Determine the (x, y) coordinate at the center of the cell enclosing the given text.  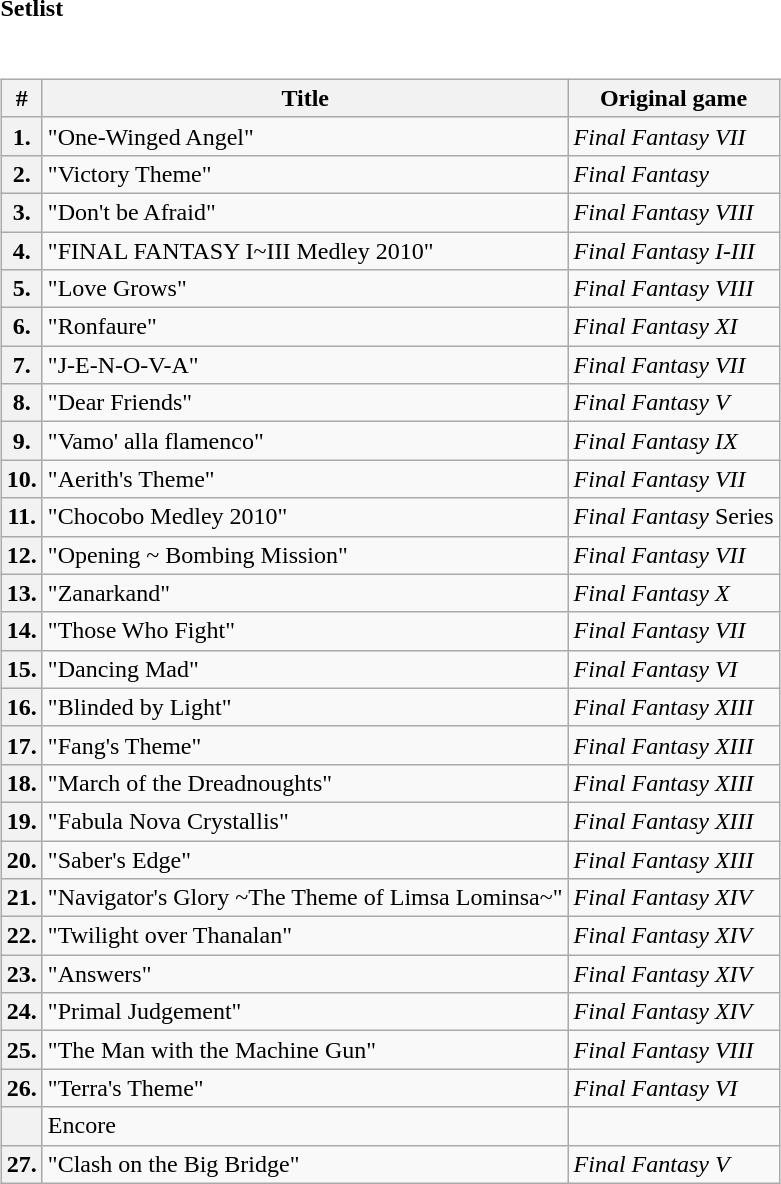
Final Fantasy X (674, 593)
17. (22, 745)
Original game (674, 98)
"Those Who Fight" (305, 631)
"FINAL FANTASY I~III Medley 2010" (305, 251)
9. (22, 441)
"Twilight over Thanalan" (305, 936)
"Don't be Afraid" (305, 212)
Final Fantasy Series (674, 517)
"Victory Theme" (305, 174)
24. (22, 1012)
"J-E-N-O-V-A" (305, 365)
13. (22, 593)
10. (22, 479)
27. (22, 1164)
7. (22, 365)
"Zanarkand" (305, 593)
1. (22, 136)
"Clash on the Big Bridge" (305, 1164)
"Navigator's Glory ~The Theme of Limsa Lominsa~" (305, 898)
22. (22, 936)
"Love Grows" (305, 289)
"Primal Judgement" (305, 1012)
Final Fantasy XI (674, 327)
Encore (305, 1126)
21. (22, 898)
"The Man with the Machine Gun" (305, 1050)
6. (22, 327)
# (22, 98)
"One-Winged Angel" (305, 136)
"Fang's Theme" (305, 745)
25. (22, 1050)
"Dear Friends" (305, 403)
"Dancing Mad" (305, 669)
20. (22, 859)
8. (22, 403)
"March of the Dreadnoughts" (305, 783)
Title (305, 98)
12. (22, 555)
Final Fantasy IX (674, 441)
19. (22, 821)
16. (22, 707)
5. (22, 289)
15. (22, 669)
14. (22, 631)
3. (22, 212)
23. (22, 974)
18. (22, 783)
"Chocobo Medley 2010" (305, 517)
"Answers" (305, 974)
"Fabula Nova Crystallis" (305, 821)
Final Fantasy (674, 174)
"Ronfaure" (305, 327)
"Aerith's Theme" (305, 479)
"Vamo' alla flamenco" (305, 441)
2. (22, 174)
"Blinded by Light" (305, 707)
11. (22, 517)
"Terra's Theme" (305, 1088)
"Opening ~ Bombing Mission" (305, 555)
Final Fantasy I-III (674, 251)
"Saber's Edge" (305, 859)
4. (22, 251)
26. (22, 1088)
